Determine the [X, Y] coordinate at the center of the cell enclosing the given text.  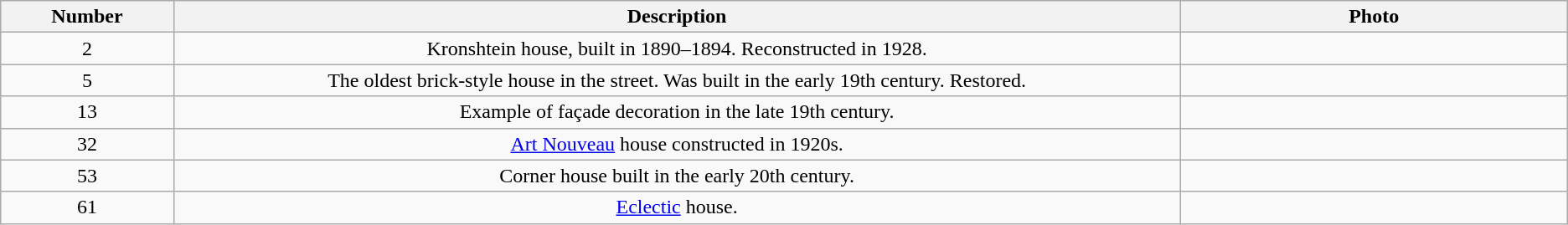
The oldest brick-style house in the street. Was built in the early 19th century. Restored. [677, 80]
Number [87, 17]
5 [87, 80]
Eclectic house. [677, 207]
Photo [1374, 17]
13 [87, 112]
2 [87, 49]
Art Nouveau house constructed in 1920s. [677, 144]
Corner house built in the early 20th century. [677, 176]
Example of façade decoration in the late 19th century. [677, 112]
61 [87, 207]
Kronshtein house, built in 1890–1894. Reconstructed in 1928. [677, 49]
Description [677, 17]
32 [87, 144]
53 [87, 176]
